Capture the cell that displays the provided text and extract its (X, Y) central coordinate. 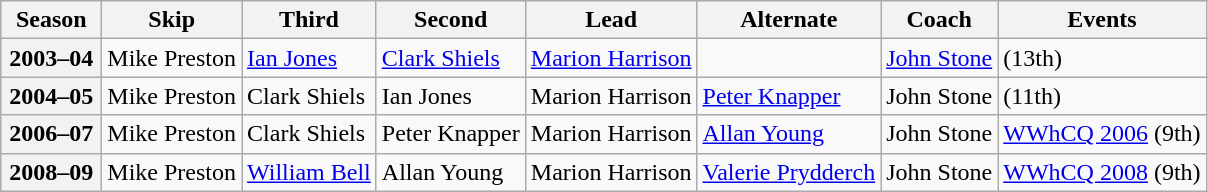
Second (450, 20)
Third (310, 20)
2008–09 (52, 172)
Coach (940, 20)
(13th) (1102, 58)
Valerie Prydderch (789, 172)
2003–04 (52, 58)
(11th) (1102, 96)
Skip (172, 20)
2006–07 (52, 134)
Alternate (789, 20)
WWhCQ 2006 (9th) (1102, 134)
2004–05 (52, 96)
Events (1102, 20)
Lead (611, 20)
Season (52, 20)
WWhCQ 2008 (9th) (1102, 172)
William Bell (310, 172)
